Identify which cell holds the provided text, then report its [x, y] central coordinate. 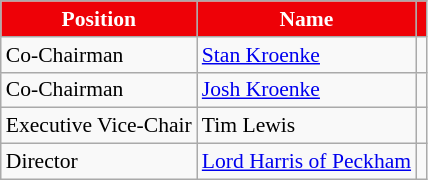
Executive Vice-Chair [99, 126]
Position [99, 19]
Lord Harris of Peckham [306, 162]
Stan Kroenke [306, 55]
Tim Lewis [306, 126]
Josh Kroenke [306, 90]
Director [99, 162]
Name [306, 19]
